Provide the [X, Y] coordinate of the cell's center where the given text is located.  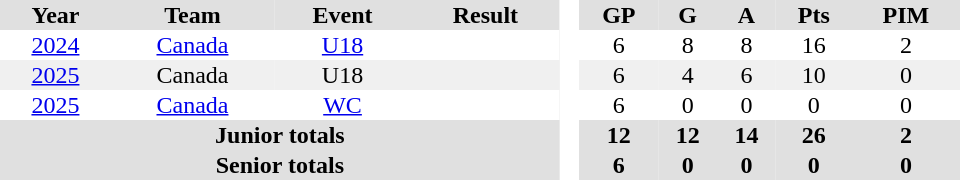
Senior totals [280, 165]
PIM [906, 15]
10 [814, 75]
Pts [814, 15]
WC [342, 105]
2024 [56, 45]
Year [56, 15]
A [746, 15]
GP [618, 15]
14 [746, 135]
Team [192, 15]
Result [486, 15]
4 [688, 75]
Junior totals [280, 135]
26 [814, 135]
16 [814, 45]
G [688, 15]
Event [342, 15]
